Return the (x, y) coordinate for the center point of the cell that contains the specified text.  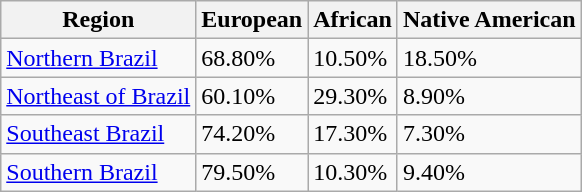
Northeast of Brazil (98, 96)
Southeast Brazil (98, 134)
79.50% (252, 172)
74.20% (252, 134)
Southern Brazil (98, 172)
68.80% (252, 58)
Region (98, 20)
10.50% (353, 58)
African (353, 20)
29.30% (353, 96)
7.30% (489, 134)
10.30% (353, 172)
9.40% (489, 172)
60.10% (252, 96)
European (252, 20)
Northern Brazil (98, 58)
Native American (489, 20)
18.50% (489, 58)
8.90% (489, 96)
17.30% (353, 134)
